For the text-containing cell, return its midpoint in [X, Y] coordinate format. 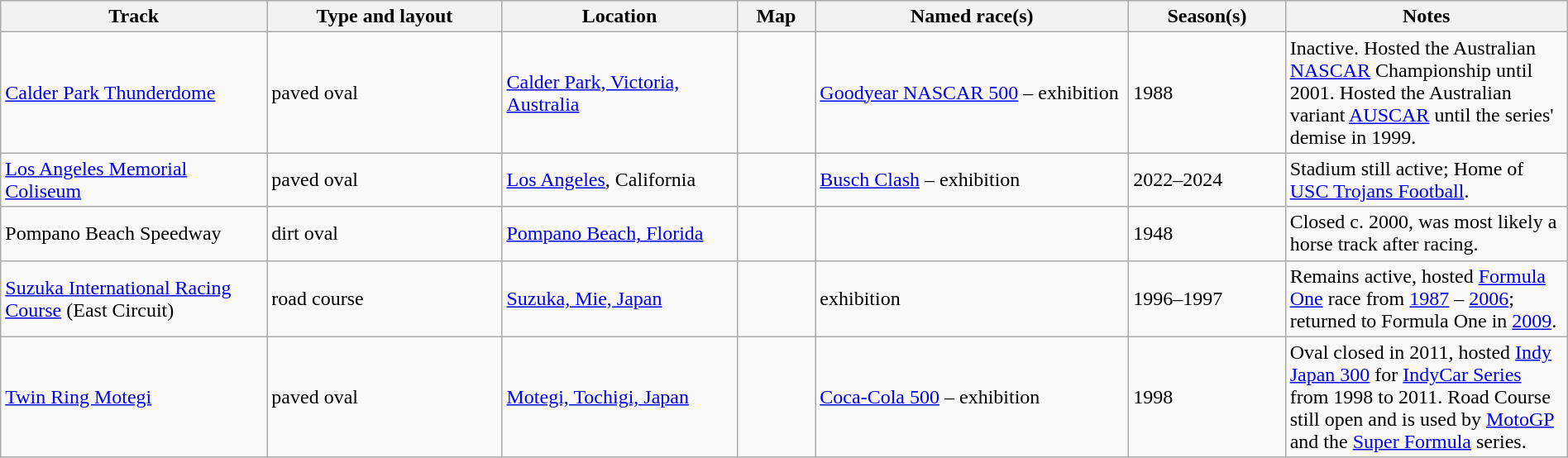
Inactive. Hosted the Australian NASCAR Championship until 2001. Hosted the Australian variant AUSCAR until the series' demise in 1999. [1426, 93]
Season(s) [1207, 17]
dirt oval [385, 233]
Goodyear NASCAR 500 – exhibition [973, 93]
Calder Park Thunderdome [134, 93]
Los Angeles, California [619, 180]
exhibition [973, 298]
Location [619, 17]
1988 [1207, 93]
Suzuka, Mie, Japan [619, 298]
2022–2024 [1207, 180]
Remains active, hosted Formula One race from 1987 – 2006; returned to Formula One in 2009. [1426, 298]
Coca-Cola 500 – exhibition [973, 397]
road course [385, 298]
Pompano Beach Speedway [134, 233]
1996–1997 [1207, 298]
Track [134, 17]
Named race(s) [973, 17]
Busch Clash – exhibition [973, 180]
Notes [1426, 17]
Pompano Beach, Florida [619, 233]
1948 [1207, 233]
Stadium still active; Home of USC Trojans Football. [1426, 180]
Suzuka International Racing Course (East Circuit) [134, 298]
Closed c. 2000, was most likely a horse track after racing. [1426, 233]
Calder Park, Victoria, Australia [619, 93]
Map [776, 17]
Type and layout [385, 17]
1998 [1207, 397]
Los Angeles Memorial Coliseum [134, 180]
Motegi, Tochigi, Japan [619, 397]
Twin Ring Motegi [134, 397]
